Provide the (x, y) coordinate of the cell's center where the given text is located.  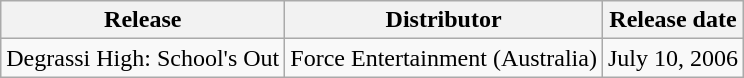
Release (143, 20)
Distributor (444, 20)
Degrassi High: School's Out (143, 58)
Release date (672, 20)
Force Entertainment (Australia) (444, 58)
July 10, 2006 (672, 58)
